Provide the (X, Y) coordinate of the cell's center where the given text is located.  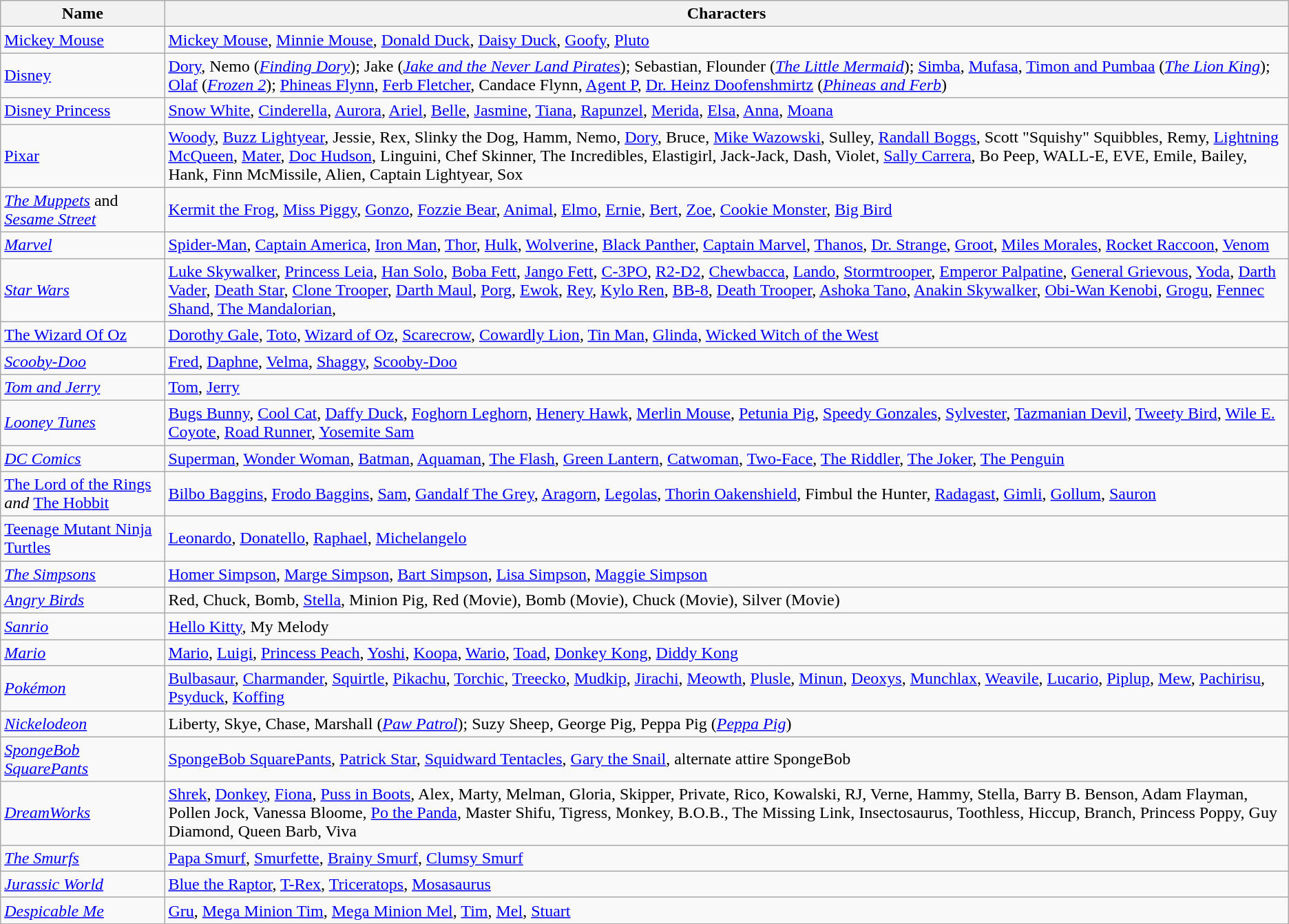
Jurassic World (83, 884)
Blue the Raptor, T-Rex, Triceratops, Mosasaurus (726, 884)
Nickelodeon (83, 724)
The Muppets and Sesame Street (83, 209)
The Simpsons (83, 574)
The Wizard Of Oz (83, 335)
Sanrio (83, 627)
Angry Birds (83, 600)
Snow White, Cinderella, Aurora, Ariel, Belle, Jasmine, Tiana, Rapunzel, Merida, Elsa, Anna, Moana (726, 111)
Pokémon (83, 689)
Pixar (83, 156)
Kermit the Frog, Miss Piggy, Gonzo, Fozzie Bear, Animal, Elmo, Ernie, Bert, Zoe, Cookie Monster, Big Bird (726, 209)
Teenage Mutant Ninja Turtles (83, 538)
Scooby-Doo (83, 361)
Despicable Me (83, 910)
Leonardo, Donatello, Raphael, Michelangelo (726, 538)
Liberty, Skye, Chase, Marshall (Paw Patrol); Suzy Sheep, George Pig, Peppa Pig (Peppa Pig) (726, 724)
Mario, Luigi, Princess Peach, Yoshi, Koopa, Wario, Toad, Donkey Kong, Diddy Kong (726, 653)
Looney Tunes (83, 423)
Papa Smurf, Smurfette, Brainy Smurf, Clumsy Smurf (726, 858)
SpongeBob SquarePants (83, 759)
Tom and Jerry (83, 387)
Homer Simpson, Marge Simpson, Bart Simpson, Lisa Simpson, Maggie Simpson (726, 574)
Name (83, 14)
Star Wars (83, 290)
Disney Princess (83, 111)
Fred, Daphne, Velma, Shaggy, Scooby-Doo (726, 361)
Bilbo Baggins, Frodo Baggins, Sam, Gandalf The Grey, Aragorn, Legolas, Thorin Oakenshield, Fimbul the Hunter, Radagast, Gimli, Gollum, Sauron (726, 494)
Mickey Mouse, Minnie Mouse, Donald Duck, Daisy Duck, Goofy, Pluto (726, 40)
The Smurfs (83, 858)
Mickey Mouse (83, 40)
SpongeBob SquarePants, Patrick Star, Squidward Tentacles, Gary the Snail, alternate attire SpongeBob (726, 759)
Gru, Mega Minion Tim, Mega Minion Mel, Tim, Mel, Stuart (726, 910)
The Lord of the Rings and The Hobbit (83, 494)
DC Comics (83, 458)
Marvel (83, 245)
Mario (83, 653)
Characters (726, 14)
Superman, Wonder Woman, Batman, Aquaman, The Flash, Green Lantern, Catwoman, Two-Face, The Riddler, The Joker, The Penguin (726, 458)
Disney (83, 76)
Tom, Jerry (726, 387)
Red, Chuck, Bomb, Stella, Minion Pig, Red (Movie), Bomb (Movie), Chuck (Movie), Silver (Movie) (726, 600)
Hello Kitty, My Melody (726, 627)
Dorothy Gale, Toto, Wizard of Oz, Scarecrow, Cowardly Lion, Tin Man, Glinda, Wicked Witch of the West (726, 335)
DreamWorks (83, 813)
